Identify which cell holds the provided text, then report its (x, y) central coordinate. 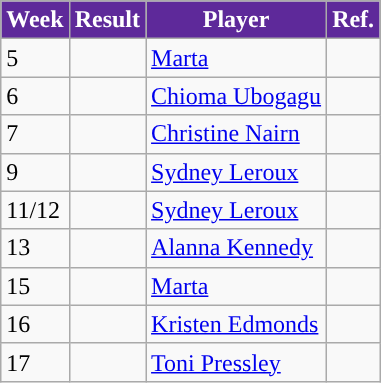
16 (35, 324)
Toni Pressley (236, 362)
Week (35, 20)
Kristen Edmonds (236, 324)
Chioma Ubogagu (236, 96)
11/12 (35, 210)
7 (35, 134)
15 (35, 286)
Christine Nairn (236, 134)
6 (35, 96)
Alanna Kennedy (236, 248)
5 (35, 58)
Result (107, 20)
Player (236, 20)
17 (35, 362)
Ref. (354, 20)
9 (35, 172)
13 (35, 248)
